Detect which cell encompasses the target text, then output its [X, Y] center coordinate. 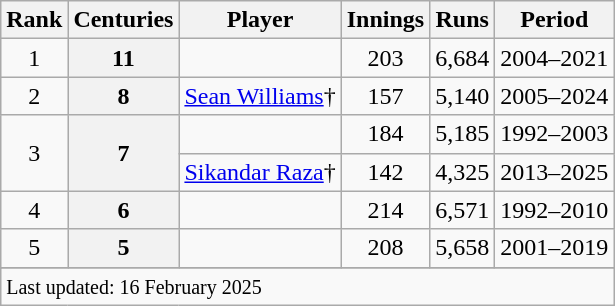
214 [385, 210]
5,185 [462, 134]
7 [124, 153]
2013–2025 [554, 172]
3 [34, 153]
1 [34, 58]
Last updated: 16 February 2025 [308, 286]
2004–2021 [554, 58]
Centuries [124, 20]
208 [385, 248]
203 [385, 58]
2005–2024 [554, 96]
Sikandar Raza† [260, 172]
11 [124, 58]
Runs [462, 20]
5,140 [462, 96]
8 [124, 96]
157 [385, 96]
5,658 [462, 248]
4 [34, 210]
6 [124, 210]
1992–2003 [554, 134]
Innings [385, 20]
4,325 [462, 172]
Sean Williams† [260, 96]
Player [260, 20]
Rank [34, 20]
6,684 [462, 58]
2 [34, 96]
1992–2010 [554, 210]
6,571 [462, 210]
184 [385, 134]
142 [385, 172]
2001–2019 [554, 248]
Period [554, 20]
